Pinpoint the cell where the given text exists, returning its (X, Y) midpoint coordinate. 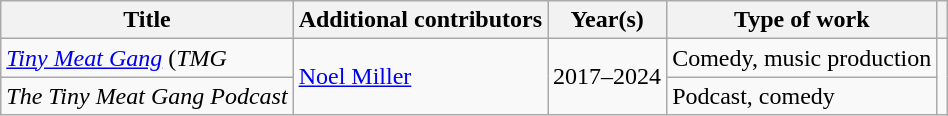
2017–2024 (608, 77)
Additional contributors (420, 20)
Noel Miller (420, 77)
Title (147, 20)
Podcast, comedy (802, 96)
Type of work (802, 20)
Comedy, music production (802, 58)
Tiny Meat Gang (TMG (147, 58)
The Tiny Meat Gang Podcast (147, 96)
Year(s) (608, 20)
